Pinpoint the cell where the given text exists, returning its (X, Y) midpoint coordinate. 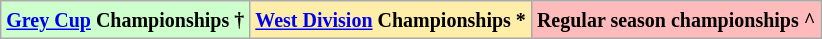
Regular season championships ^ (676, 20)
Grey Cup Championships † (126, 20)
West Division Championships * (391, 20)
